Provide the (X, Y) coordinate of the cell's center where the given text is located.  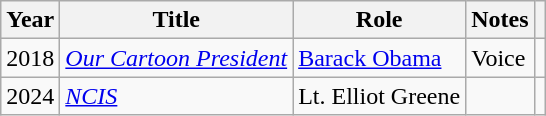
Title (176, 20)
Role (380, 20)
2024 (30, 96)
Notes (500, 20)
NCIS (176, 96)
Voice (500, 58)
Our Cartoon President (176, 58)
Barack Obama (380, 58)
2018 (30, 58)
Year (30, 20)
Lt. Elliot Greene (380, 96)
